Provide the (X, Y) coordinate of the cell's center where the given text is located.  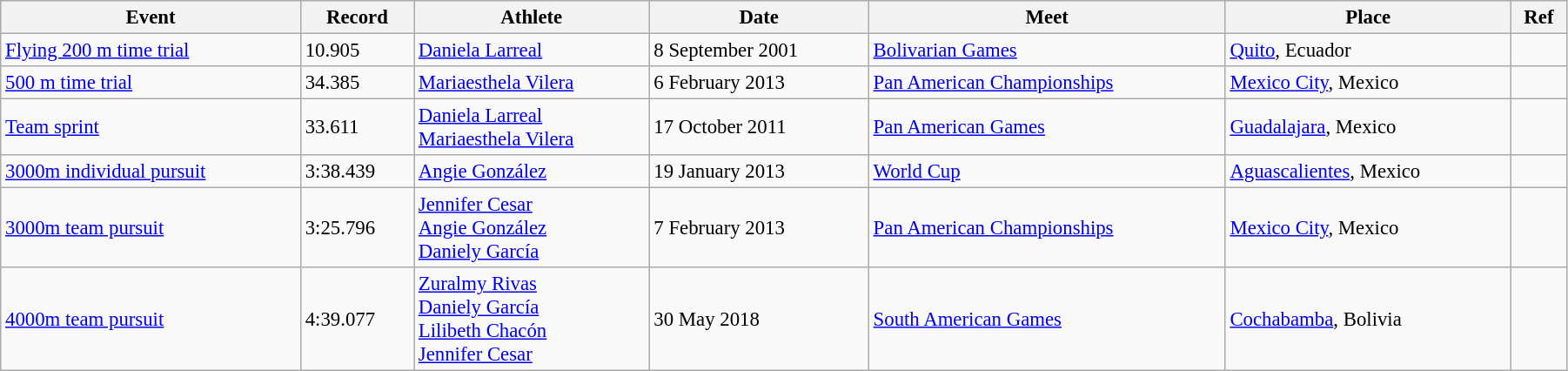
Athlete (532, 17)
Angie González (532, 172)
Mariaesthela Vilera (532, 83)
Flying 200 m time trial (151, 51)
Jennifer CesarAngie GonzálezDaniely García (532, 228)
3:25.796 (357, 228)
Team sprint (151, 127)
Date (759, 17)
3000m team pursuit (151, 228)
500 m time trial (151, 83)
3:38.439 (357, 172)
Record (357, 17)
33.611 (357, 127)
7 February 2013 (759, 228)
Event (151, 17)
3000m individual pursuit (151, 172)
Pan American Games (1047, 127)
Meet (1047, 17)
10.905 (357, 51)
World Cup (1047, 172)
Daniela LarrealMariaesthela Vilera (532, 127)
Guadalajara, Mexico (1368, 127)
Ref (1538, 17)
Daniela Larreal (532, 51)
34.385 (357, 83)
Quito, Ecuador (1368, 51)
8 September 2001 (759, 51)
19 January 2013 (759, 172)
Aguascalientes, Mexico (1368, 172)
Place (1368, 17)
Bolivarian Games (1047, 51)
6 February 2013 (759, 83)
17 October 2011 (759, 127)
